Output the (X, Y) coordinate of the center of the cell containing the given text.  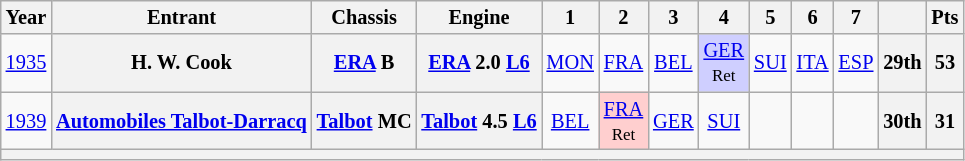
Engine (478, 17)
Year (26, 17)
31 (946, 121)
Chassis (364, 17)
3 (673, 17)
Automobiles Talbot-Darracq (182, 121)
Pts (946, 17)
4 (724, 17)
Talbot 4.5 L6 (478, 121)
30th (902, 121)
5 (770, 17)
ITA (813, 63)
1935 (26, 63)
Entrant (182, 17)
1 (570, 17)
H. W. Cook (182, 63)
GERRet (724, 63)
GER (673, 121)
ERA B (364, 63)
FRARet (624, 121)
29th (902, 63)
ESP (856, 63)
53 (946, 63)
2 (624, 17)
MON (570, 63)
Talbot MC (364, 121)
6 (813, 17)
FRA (624, 63)
1939 (26, 121)
7 (856, 17)
ERA 2.0 L6 (478, 63)
